Pinpoint the cell where the given text exists, returning its [X, Y] midpoint coordinate. 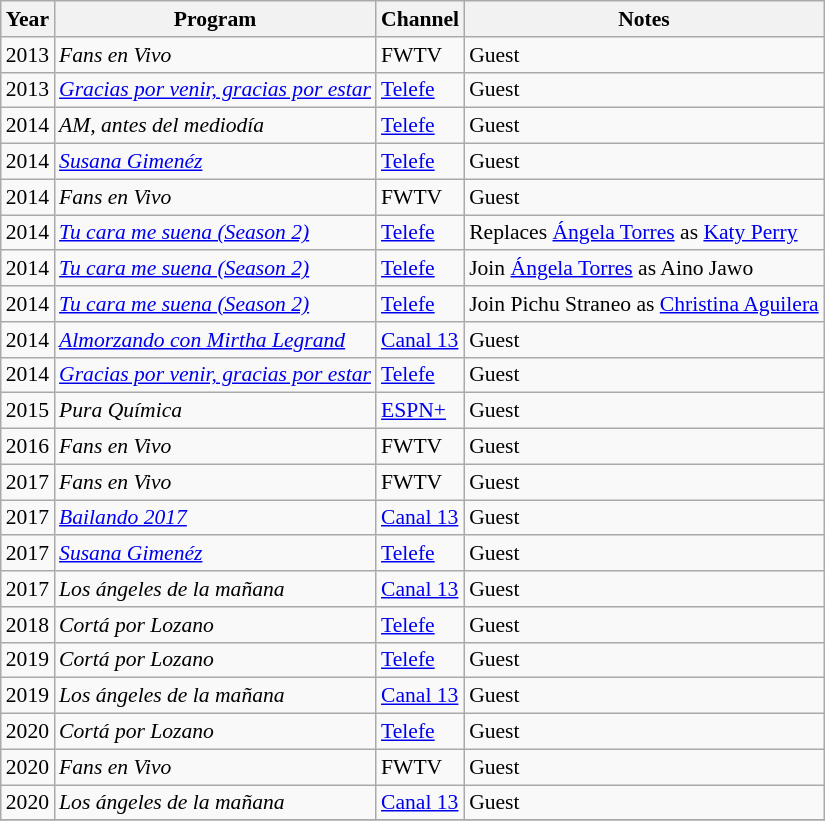
Program [215, 19]
2016 [28, 447]
Join Ángela Torres as Aino Jawo [644, 269]
Channel [420, 19]
Almorzando con Mirtha Legrand [215, 340]
2018 [28, 625]
Year [28, 19]
AM, antes del mediodía [215, 126]
Replaces Ángela Torres as Katy Perry [644, 233]
Pura Química [215, 411]
Notes [644, 19]
Bailando 2017 [215, 518]
Join Pichu Straneo as Christina Aguilera [644, 304]
ESPN+ [420, 411]
2015 [28, 411]
